Output the [X, Y] coordinate of the center of the cell containing the given text.  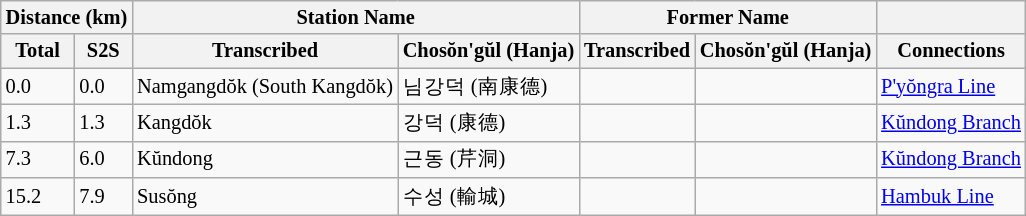
S2S [103, 51]
6.0 [103, 160]
Kangdŏk [265, 122]
Connections [951, 51]
7.3 [38, 160]
15.2 [38, 196]
Station Name [356, 17]
수성 (輸城) [488, 196]
님강덕 (南康德) [488, 86]
Total [38, 51]
P'yŏngra Line [951, 86]
Distance (km) [66, 17]
Susŏng [265, 196]
Hambuk Line [951, 196]
근동 (芹洞) [488, 160]
Former Name [728, 17]
7.9 [103, 196]
Namgangdŏk (South Kangdŏk) [265, 86]
강덕 (康德) [488, 122]
Kŭndong [265, 160]
